Return the [X, Y] coordinate for the center point of the cell that contains the specified text.  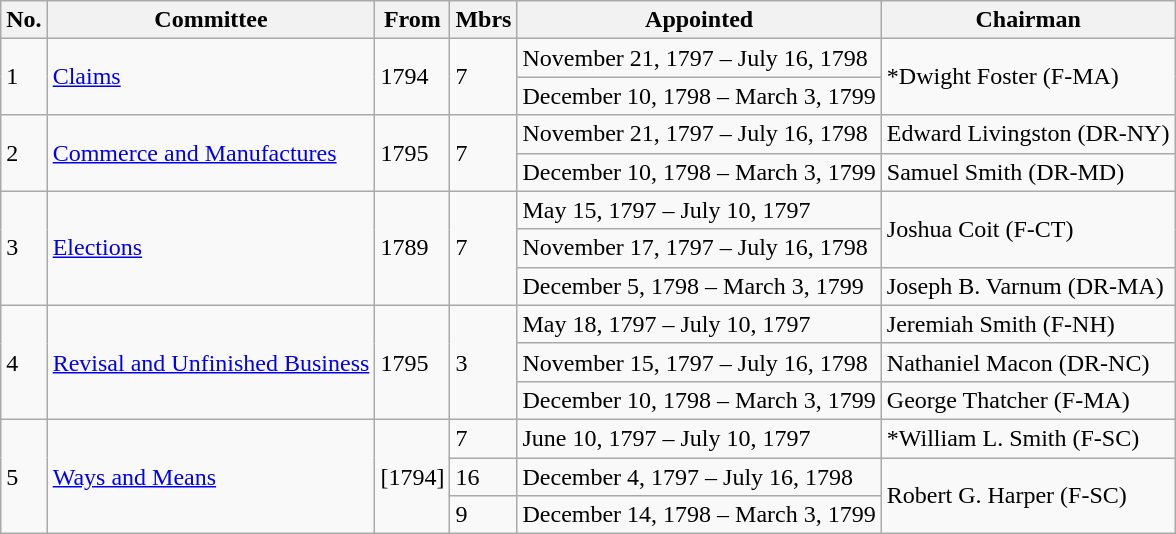
Mbrs [484, 20]
Ways and Means [211, 476]
Edward Livingston (DR-NY) [1028, 134]
Samuel Smith (DR-MD) [1028, 172]
9 [484, 515]
Robert G. Harper (F-SC) [1028, 496]
June 10, 1797 – July 10, 1797 [699, 438]
No. [24, 20]
December 14, 1798 – March 3, 1799 [699, 515]
Joseph B. Varnum (DR-MA) [1028, 286]
Jeremiah Smith (F-NH) [1028, 324]
Elections [211, 248]
December 4, 1797 – July 16, 1798 [699, 477]
Chairman [1028, 20]
May 15, 1797 – July 10, 1797 [699, 210]
16 [484, 477]
November 15, 1797 – July 16, 1798 [699, 362]
Claims [211, 77]
1 [24, 77]
November 17, 1797 – July 16, 1798 [699, 248]
1794 [412, 77]
2 [24, 153]
George Thatcher (F-MA) [1028, 400]
May 18, 1797 – July 10, 1797 [699, 324]
From [412, 20]
December 5, 1798 – March 3, 1799 [699, 286]
Appointed [699, 20]
1789 [412, 248]
Revisal and Unfinished Business [211, 362]
Nathaniel Macon (DR-NC) [1028, 362]
Committee [211, 20]
*Dwight Foster (F-MA) [1028, 77]
Commerce and Manufactures [211, 153]
Joshua Coit (F-CT) [1028, 229]
*William L. Smith (F-SC) [1028, 438]
4 [24, 362]
5 [24, 476]
[1794] [412, 476]
